Find where the given text appears and provide that cell's center as (x, y) coordinate. 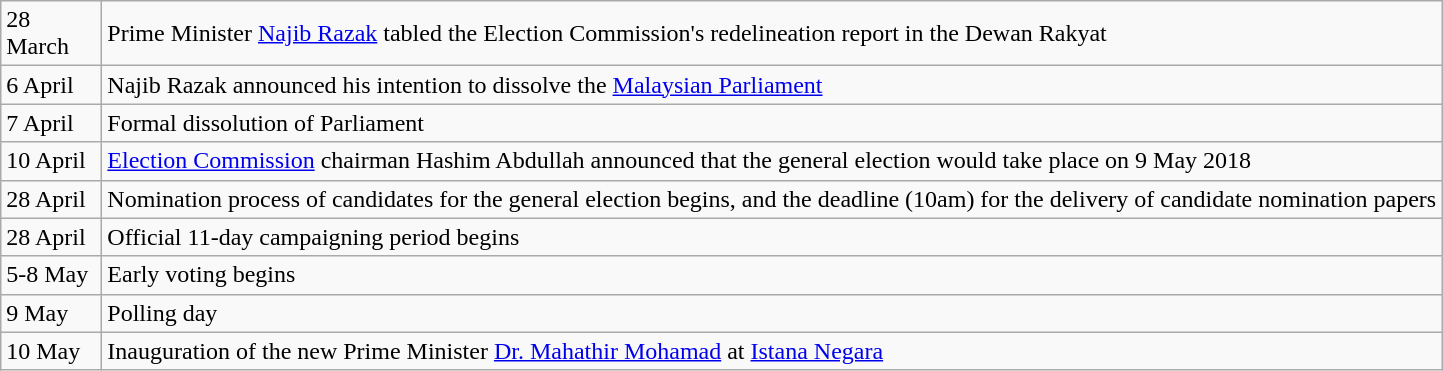
6 April (52, 85)
Nomination process of candidates for the general election begins, and the deadline (10am) for the delivery of candidate nomination papers (772, 199)
10 May (52, 351)
Inauguration of the new Prime Minister Dr. Mahathir Mohamad at Istana Negara (772, 351)
Formal dissolution of Parliament (772, 123)
Official 11-day campaigning period begins (772, 237)
Prime Minister Najib Razak tabled the Election Commission's redelineation report in the Dewan Rakyat (772, 34)
10 April (52, 161)
Election Commission chairman Hashim Abdullah announced that the general election would take place on 9 May 2018 (772, 161)
Najib Razak announced his intention to dissolve the Malaysian Parliament (772, 85)
Early voting begins (772, 275)
28 March (52, 34)
9 May (52, 313)
5-8 May (52, 275)
7 April (52, 123)
Polling day (772, 313)
